Extract the (x, y) coordinate from the center of the cell holding the provided text.  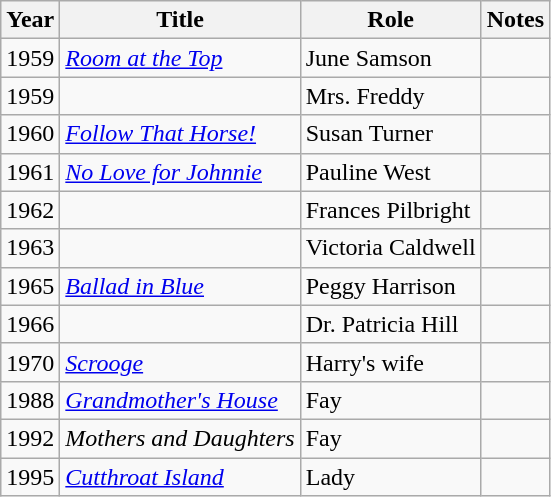
Victoria Caldwell (390, 248)
Dr. Patricia Hill (390, 324)
Scrooge (180, 362)
Pauline West (390, 172)
1988 (30, 400)
Harry's wife (390, 362)
1965 (30, 286)
Role (390, 20)
Mrs. Freddy (390, 96)
Grandmother's House (180, 400)
Frances Pilbright (390, 210)
Cutthroat Island (180, 477)
Room at the Top (180, 58)
1966 (30, 324)
Follow That Horse! (180, 134)
1992 (30, 438)
Mothers and Daughters (180, 438)
1961 (30, 172)
1960 (30, 134)
1970 (30, 362)
1995 (30, 477)
Notes (515, 20)
Year (30, 20)
Ballad in Blue (180, 286)
Peggy Harrison (390, 286)
1962 (30, 210)
Title (180, 20)
June Samson (390, 58)
Susan Turner (390, 134)
No Love for Johnnie (180, 172)
1963 (30, 248)
Lady (390, 477)
